From the cell containing the given text, extract its center point as [x, y] coordinate. 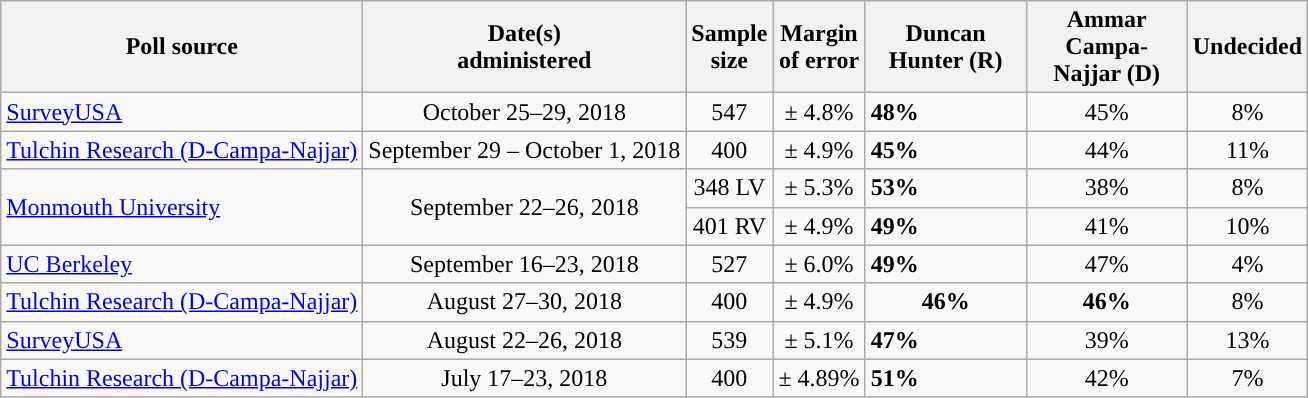
48% [946, 112]
UC Berkeley [182, 264]
38% [1106, 188]
44% [1106, 150]
53% [946, 188]
41% [1106, 226]
September 16–23, 2018 [524, 264]
± 5.3% [819, 188]
± 4.89% [819, 378]
7% [1247, 378]
4% [1247, 264]
AmmarCampa-Najjar (D) [1106, 47]
August 22–26, 2018 [524, 340]
39% [1106, 340]
10% [1247, 226]
± 6.0% [819, 264]
547 [730, 112]
± 5.1% [819, 340]
42% [1106, 378]
Undecided [1247, 47]
527 [730, 264]
Date(s)administered [524, 47]
11% [1247, 150]
51% [946, 378]
July 17–23, 2018 [524, 378]
DuncanHunter (R) [946, 47]
September 22–26, 2018 [524, 207]
Marginof error [819, 47]
Samplesize [730, 47]
13% [1247, 340]
October 25–29, 2018 [524, 112]
± 4.8% [819, 112]
September 29 – October 1, 2018 [524, 150]
Poll source [182, 47]
348 LV [730, 188]
Monmouth University [182, 207]
August 27–30, 2018 [524, 302]
539 [730, 340]
401 RV [730, 226]
